Capture the cell that displays the provided text and extract its (X, Y) central coordinate. 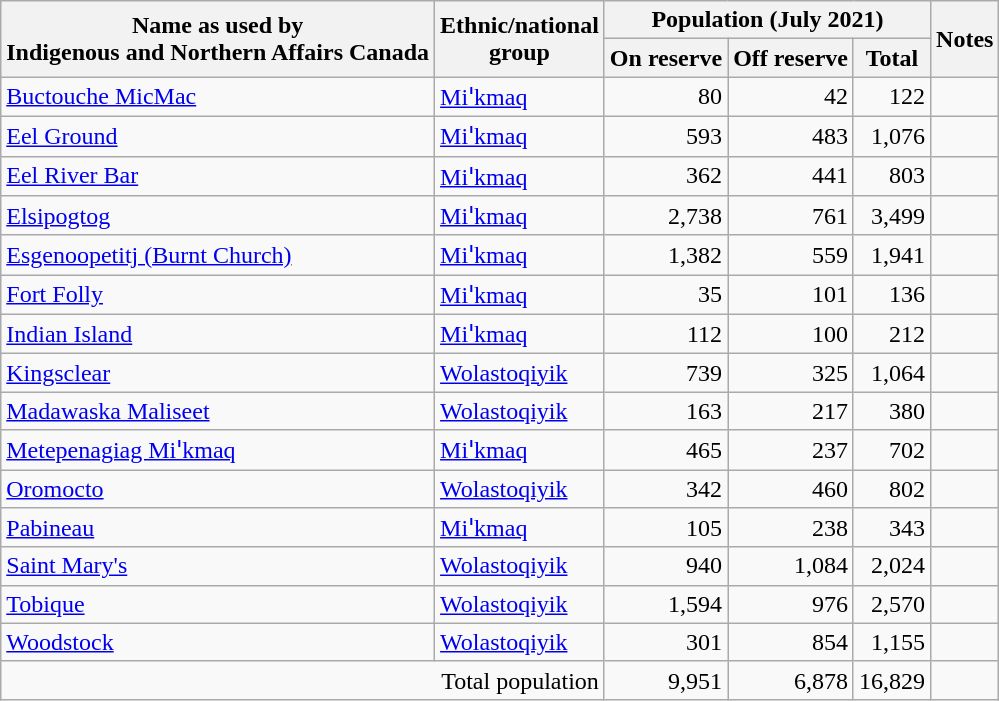
217 (791, 411)
Population (July 2021) (767, 20)
136 (892, 295)
460 (791, 489)
Elsipogtog (218, 216)
854 (791, 642)
1,064 (892, 373)
342 (666, 489)
Oromocto (218, 489)
Tobique (218, 604)
1,084 (791, 566)
559 (791, 255)
441 (791, 176)
Kingsclear (218, 373)
593 (666, 136)
483 (791, 136)
1,941 (892, 255)
343 (892, 528)
105 (666, 528)
Eel Ground (218, 136)
380 (892, 411)
1,594 (666, 604)
112 (666, 334)
803 (892, 176)
301 (666, 642)
802 (892, 489)
325 (791, 373)
Eel River Bar (218, 176)
212 (892, 334)
Total (892, 58)
238 (791, 528)
6,878 (791, 680)
2,570 (892, 604)
Notes (965, 39)
Madawaska Maliseet (218, 411)
465 (666, 450)
101 (791, 295)
Woodstock (218, 642)
Pabineau (218, 528)
1,382 (666, 255)
122 (892, 97)
9,951 (666, 680)
80 (666, 97)
Esgenoopetitj (Burnt Church) (218, 255)
976 (791, 604)
Saint Mary's (218, 566)
163 (666, 411)
761 (791, 216)
362 (666, 176)
42 (791, 97)
On reserve (666, 58)
Metepenagiag Miꞌkmaq (218, 450)
940 (666, 566)
739 (666, 373)
Buctouche MicMac (218, 97)
Off reserve (791, 58)
Ethnic/nationalgroup (520, 39)
702 (892, 450)
16,829 (892, 680)
100 (791, 334)
35 (666, 295)
1,076 (892, 136)
Indian Island (218, 334)
237 (791, 450)
1,155 (892, 642)
2,738 (666, 216)
Name as used byIndigenous and Northern Affairs Canada (218, 39)
Fort Folly (218, 295)
Total population (303, 680)
2,024 (892, 566)
3,499 (892, 216)
